Return (x, y) of the center of cell containing provided text 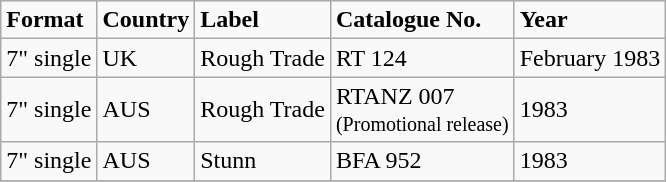
Format (49, 20)
Country (146, 20)
RTANZ 007(Promotional release) (422, 110)
Catalogue No. (422, 20)
RT 124 (422, 58)
Year (590, 20)
Label (263, 20)
BFA 952 (422, 161)
UK (146, 58)
February 1983 (590, 58)
Stunn (263, 161)
